Return [X, Y] of the center of cell containing provided text 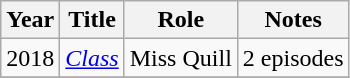
Class [92, 58]
2 episodes [293, 58]
2018 [30, 58]
Miss Quill [180, 58]
Role [180, 20]
Title [92, 20]
Year [30, 20]
Notes [293, 20]
